Extract the [x, y] coordinate from the center of the cell holding the provided text.  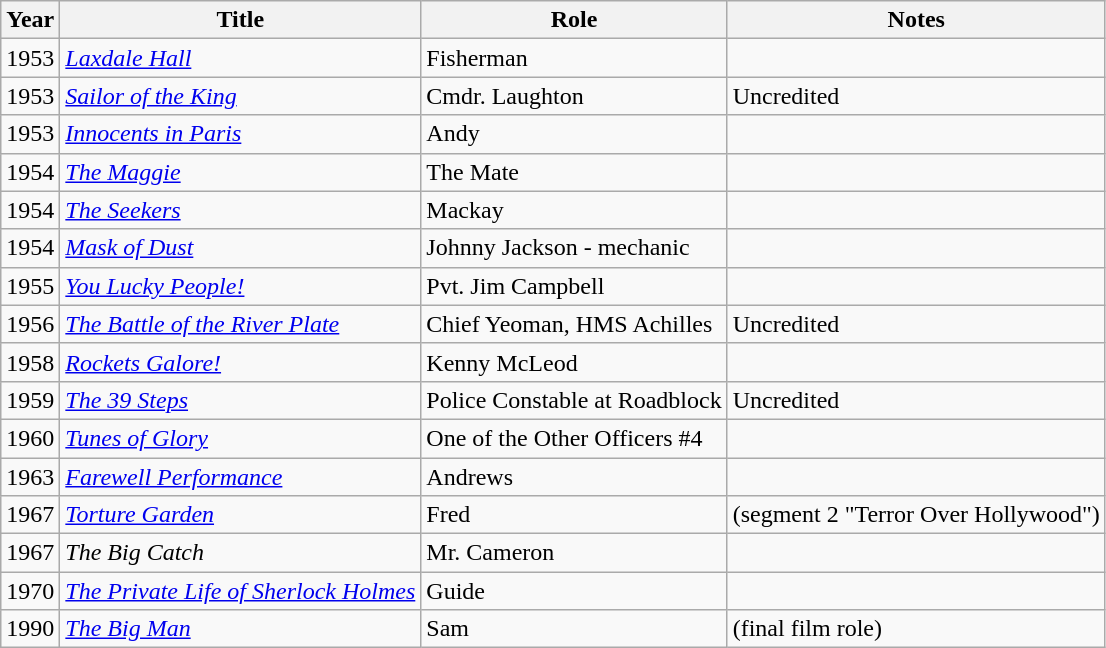
The Private Life of Sherlock Holmes [240, 591]
Laxdale Hall [240, 58]
1963 [30, 477]
1990 [30, 629]
1958 [30, 362]
(final film role) [916, 629]
The Battle of the River Plate [240, 324]
Role [574, 20]
1955 [30, 286]
Sailor of the King [240, 96]
Sam [574, 629]
Johnny Jackson - mechanic [574, 248]
Guide [574, 591]
1970 [30, 591]
Kenny McLeod [574, 362]
One of the Other Officers #4 [574, 438]
The Big Man [240, 629]
Fred [574, 515]
Torture Garden [240, 515]
Andrews [574, 477]
Andy [574, 134]
Innocents in Paris [240, 134]
The 39 Steps [240, 400]
Mask of Dust [240, 248]
Pvt. Jim Campbell [574, 286]
Notes [916, 20]
The Maggie [240, 172]
Rockets Galore! [240, 362]
Chief Yeoman, HMS Achilles [574, 324]
Tunes of Glory [240, 438]
The Big Catch [240, 553]
Mackay [574, 210]
The Seekers [240, 210]
Police Constable at Roadblock [574, 400]
(segment 2 "Terror Over Hollywood") [916, 515]
Farewell Performance [240, 477]
Year [30, 20]
The Mate [574, 172]
Fisherman [574, 58]
1959 [30, 400]
1956 [30, 324]
You Lucky People! [240, 286]
Mr. Cameron [574, 553]
1960 [30, 438]
Cmdr. Laughton [574, 96]
Title [240, 20]
